Extract the [X, Y] coordinate from the center of the cell holding the provided text.  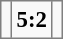
5:2 [32, 20]
